Extract the (X, Y) coordinate from the center of the cell holding the provided text.  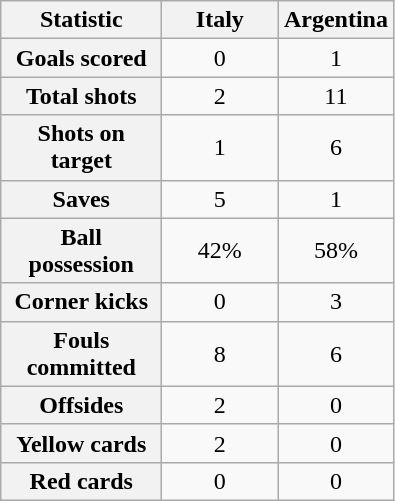
3 (336, 302)
Corner kicks (82, 302)
8 (220, 354)
Red cards (82, 481)
Shots on target (82, 148)
Total shots (82, 96)
Yellow cards (82, 443)
Fouls committed (82, 354)
Offsides (82, 405)
Goals scored (82, 58)
Statistic (82, 20)
Argentina (336, 20)
58% (336, 250)
Italy (220, 20)
11 (336, 96)
5 (220, 199)
42% (220, 250)
Ball possession (82, 250)
Saves (82, 199)
